Extract the (x, y) coordinate from the center of the cell holding the provided text.  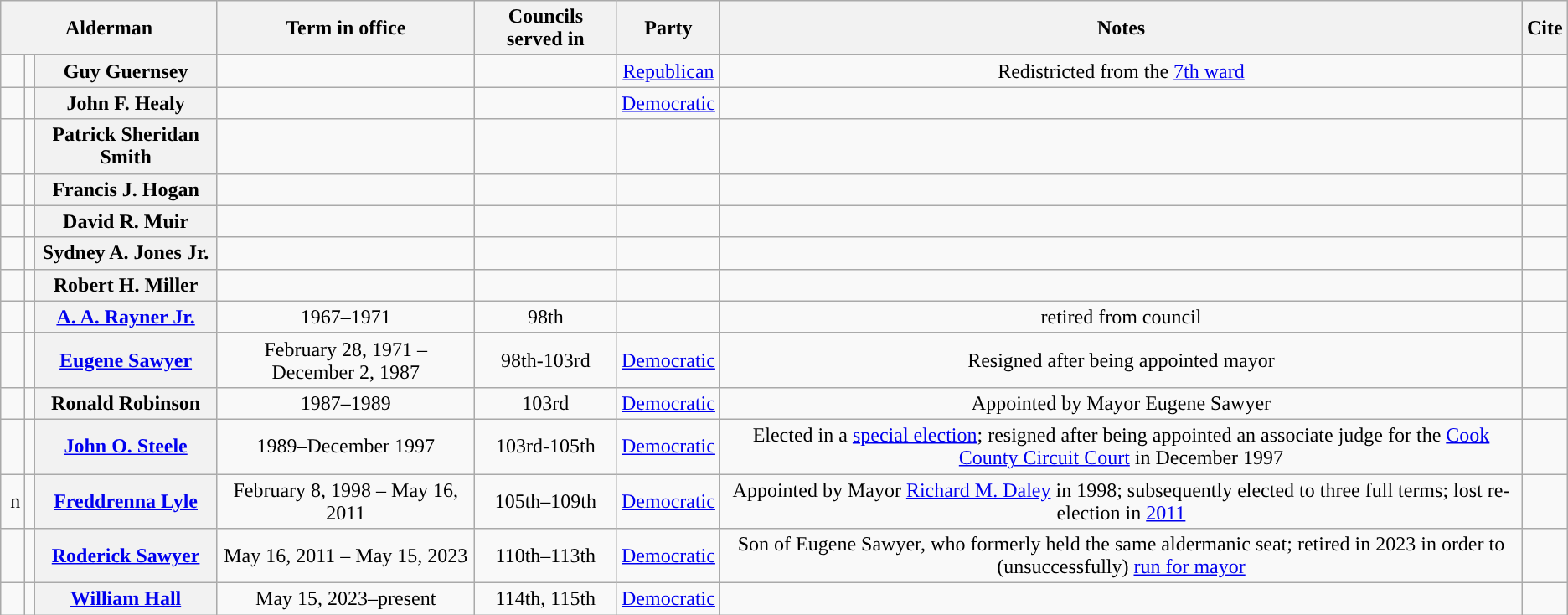
Councils served in (545, 28)
Roderick Sawyer (126, 556)
Guy Guernsey (126, 71)
February 28, 1971 – December 2, 1987 (345, 360)
Freddrenna Lyle (126, 501)
1987–1989 (345, 403)
Resigned after being appointed mayor (1121, 360)
110th–113th (545, 556)
Francis J. Hogan (126, 189)
98th (545, 317)
Son of Eugene Sawyer, who formerly held the same aldermanic seat; retired in 2023 in order to (unsuccessfully) run for mayor (1121, 556)
Eugene Sawyer (126, 360)
retired from council (1121, 317)
Appointed by Mayor Eugene Sawyer (1121, 403)
Cite (1545, 28)
98th-103rd (545, 360)
Party (668, 28)
Patrick Sheridan Smith (126, 146)
Elected in a special election; resigned after being appointed an associate judge for the Cook County Circuit Court in December 1997 (1121, 446)
John F. Healy (126, 103)
Appointed by Mayor Richard M. Daley in 1998; subsequently elected to three full terms; lost re-election in 2011 (1121, 501)
Robert H. Miller (126, 285)
105th–109th (545, 501)
Notes (1121, 28)
103rd (545, 403)
Redistricted from the 7th ward (1121, 71)
Sydney A. Jones Jr. (126, 253)
114th, 115th (545, 599)
n (13, 501)
William Hall (126, 599)
A. A. Rayner Jr. (126, 317)
Alderman (109, 28)
David R. Muir (126, 221)
Term in office (345, 28)
Ronald Robinson (126, 403)
Republican (668, 71)
103rd-105th (545, 446)
1967–1971 (345, 317)
1989–December 1997 (345, 446)
May 15, 2023–present (345, 599)
February 8, 1998 – May 16, 2011 (345, 501)
May 16, 2011 – May 15, 2023 (345, 556)
John O. Steele (126, 446)
